Output the (x, y) coordinate of the center of the cell containing the given text.  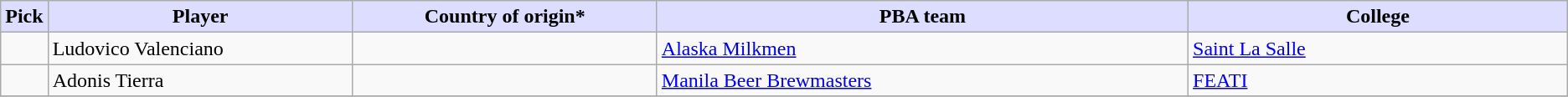
Adonis Tierra (200, 80)
Country of origin* (504, 17)
Manila Beer Brewmasters (922, 80)
Player (200, 17)
Saint La Salle (1379, 48)
College (1379, 17)
FEATI (1379, 80)
Pick (24, 17)
PBA team (922, 17)
Alaska Milkmen (922, 48)
Ludovico Valenciano (200, 48)
